Search for the cell housing the specified text and yield its [X, Y] center coordinate. 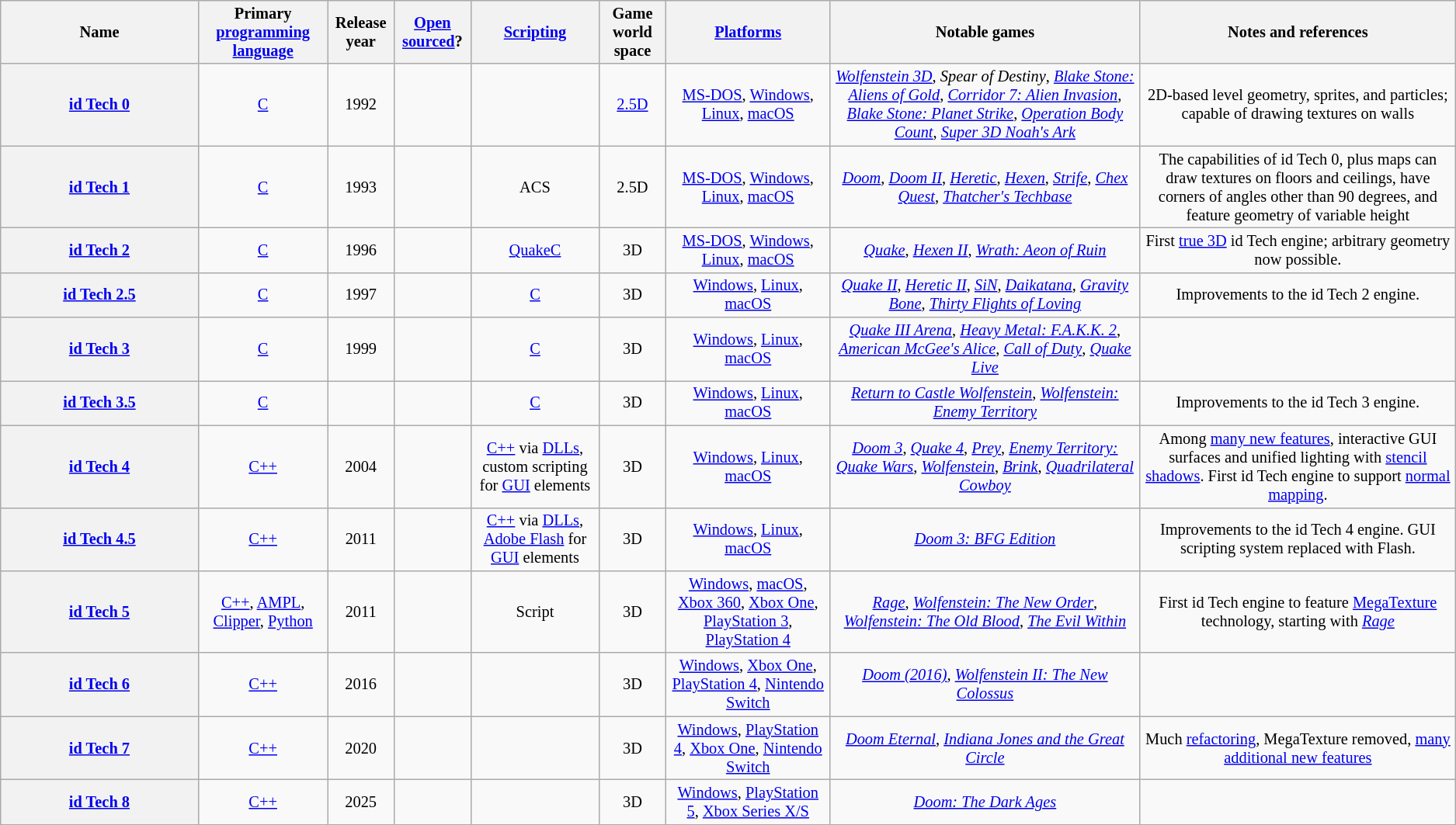
Rage, Wolfenstein: The New Order, Wolfenstein: The Old Blood, The Evil Within [985, 612]
C++ via DLLs, Adobe Flash for GUI elements [536, 539]
Doom 3: BFG Edition [985, 539]
Windows, PlayStation 4, Xbox One, Nintendo Switch [749, 748]
1992 [360, 105]
Improvements to the id Tech 3 engine. [1298, 403]
Doom 3, Quake 4, Prey, Enemy Territory: Quake Wars, Wolfenstein, Brink, Quadrilateral Cowboy [985, 466]
C++ via DLLs, custom scripting for GUI elements [536, 466]
Notes and references [1298, 32]
Primary programming language [262, 32]
1993 [360, 187]
Game world space [632, 32]
id Tech 3.5 [99, 403]
id Tech 2.5 [99, 295]
Open sourced? [432, 32]
Doom, Doom II, Heretic, Hexen, Strife, Chex Quest, Thatcher's Techbase [985, 187]
First id Tech engine to feature MegaTexture technology, starting with Rage [1298, 612]
ACS [536, 187]
Return to Castle Wolfenstein, Wolfenstein: Enemy Territory [985, 403]
Doom Eternal, Indiana Jones and the Great Circle [985, 748]
id Tech 4.5 [99, 539]
Among many new features, interactive GUI surfaces and unified lighting with stencil shadows. First id Tech engine to support normal mapping. [1298, 466]
1999 [360, 349]
2025 [360, 802]
Much refactoring, MegaTexture removed, many additional new features [1298, 748]
id Tech 5 [99, 612]
Quake III Arena, Heavy Metal: F.A.K.K. 2, American McGee's Alice, Call of Duty, Quake Live [985, 349]
Script [536, 612]
id Tech 1 [99, 187]
id Tech 8 [99, 802]
Release year [360, 32]
Windows, PlayStation 5, Xbox Series X/S [749, 802]
Notable games [985, 32]
Doom: The Dark Ages [985, 802]
C++, AMPL, Clipper, Python [262, 612]
First true 3D id Tech engine; arbitrary geometry now possible. [1298, 250]
2020 [360, 748]
Windows, macOS, Xbox 360, Xbox One, PlayStation 3, PlayStation 4 [749, 612]
id Tech 6 [99, 685]
Improvements to the id Tech 4 engine. GUI scripting system replaced with Flash. [1298, 539]
2D-based level geometry, sprites, and particles; capable of drawing textures on walls [1298, 105]
2004 [360, 466]
Improvements to the id Tech 2 engine. [1298, 295]
1997 [360, 295]
1996 [360, 250]
id Tech 7 [99, 748]
id Tech 2 [99, 250]
id Tech 3 [99, 349]
Name [99, 32]
Doom (2016), Wolfenstein II: The New Colossus [985, 685]
Quake, Hexen II, Wrath: Aeon of Ruin [985, 250]
QuakeC [536, 250]
Platforms [749, 32]
Scripting [536, 32]
Quake II, Heretic II, SiN, Daikatana, Gravity Bone, Thirty Flights of Loving [985, 295]
id Tech 4 [99, 466]
Windows, Xbox One, PlayStation 4, Nintendo Switch [749, 685]
2016 [360, 685]
id Tech 0 [99, 105]
